For the text-containing cell, return its midpoint in [X, Y] coordinate format. 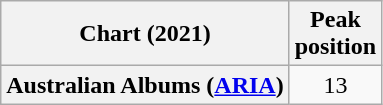
Peakposition [335, 34]
13 [335, 85]
Australian Albums (ARIA) [145, 85]
Chart (2021) [145, 34]
